Provide the (x, y) coordinate of the cell's center where the given text is located.  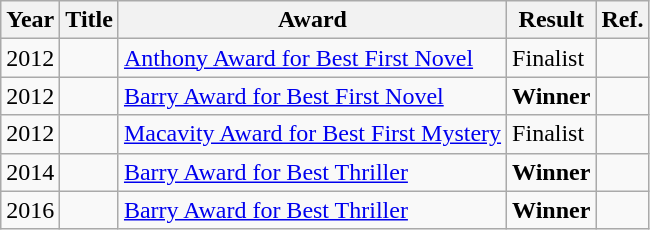
2014 (30, 172)
Year (30, 20)
Title (90, 20)
Result (552, 20)
Ref. (622, 20)
2016 (30, 210)
Macavity Award for Best First Mystery (312, 134)
Anthony Award for Best First Novel (312, 58)
Barry Award for Best First Novel (312, 96)
Award (312, 20)
